Output the (X, Y) coordinate of the center of the cell containing the given text.  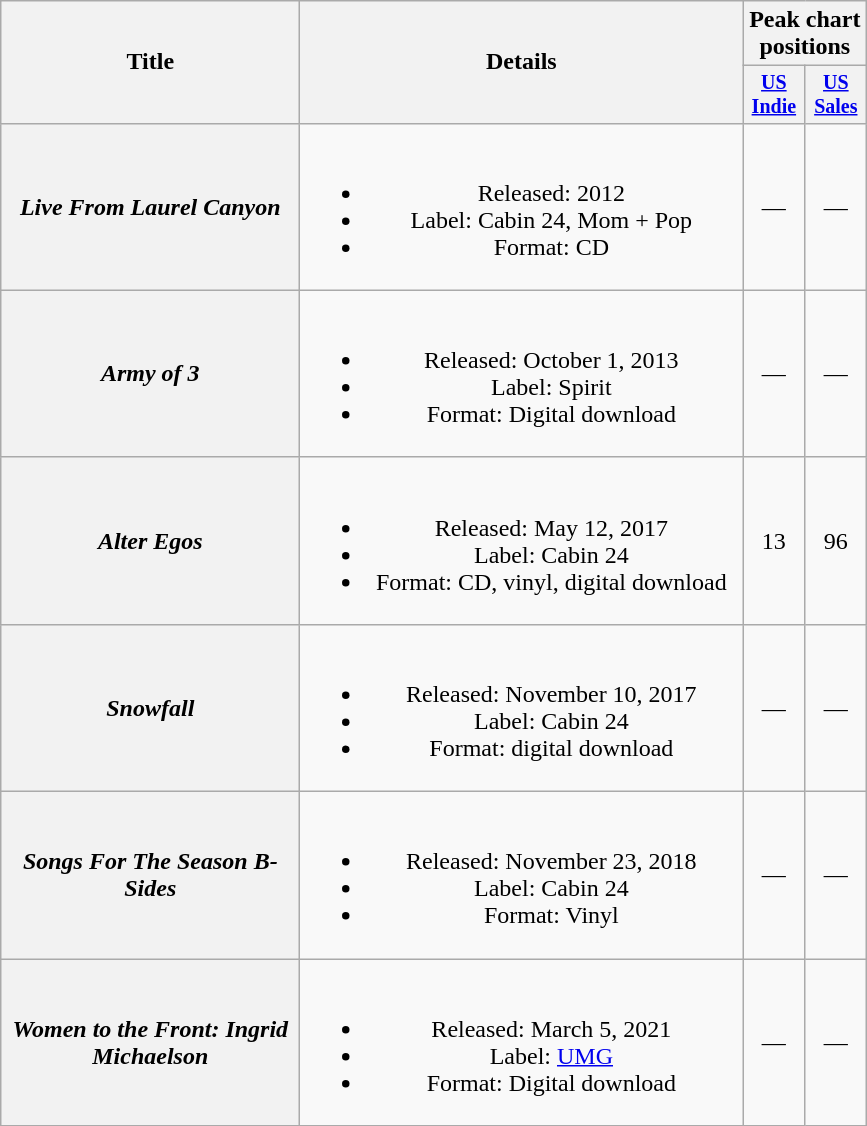
Released: October 1, 2013Label: SpiritFormat: Digital download (522, 374)
Songs For The Season B-Sides (150, 876)
Released: November 23, 2018Label: Cabin 24Format: Vinyl (522, 876)
Live From Laurel Canyon (150, 206)
Women to the Front: Ingrid Michaelson (150, 1042)
Alter Egos (150, 540)
Released: 2012Label: Cabin 24, Mom + PopFormat: CD (522, 206)
96 (836, 540)
Snowfall (150, 708)
US Indie (774, 94)
Details (522, 62)
Title (150, 62)
USSales (836, 94)
Peak chart positions (805, 34)
Released: March 5, 2021Label: UMGFormat: Digital download (522, 1042)
Released: May 12, 2017Label: Cabin 24Format: CD, vinyl, digital download (522, 540)
Army of 3 (150, 374)
13 (774, 540)
Released: November 10, 2017Label: Cabin 24Format: digital download (522, 708)
